Scan for the cell matching the given text and deliver its (X, Y) coordinate at center. 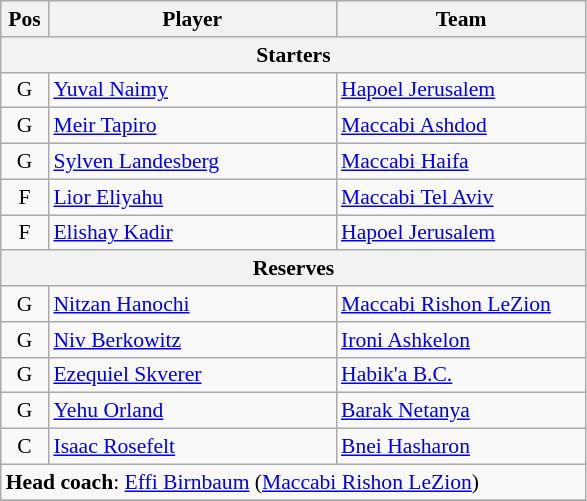
Starters (294, 55)
Ezequiel Skverer (192, 375)
Barak Netanya (461, 411)
Maccabi Ashdod (461, 126)
Sylven Landesberg (192, 162)
Head coach: Effi Birnbaum (Maccabi Rishon LeZion) (294, 482)
Elishay Kadir (192, 233)
Pos (25, 19)
Meir Tapiro (192, 126)
C (25, 447)
Nitzan Hanochi (192, 304)
Maccabi Tel Aviv (461, 197)
Team (461, 19)
Maccabi Rishon LeZion (461, 304)
Yehu Orland (192, 411)
Yuval Naimy (192, 90)
Player (192, 19)
Isaac Rosefelt (192, 447)
Bnei Hasharon (461, 447)
Habik'a B.C. (461, 375)
Ironi Ashkelon (461, 340)
Maccabi Haifa (461, 162)
Niv Berkowitz (192, 340)
Reserves (294, 269)
Lior Eliyahu (192, 197)
